Return the [x, y] coordinate for the center point of the cell that contains the specified text.  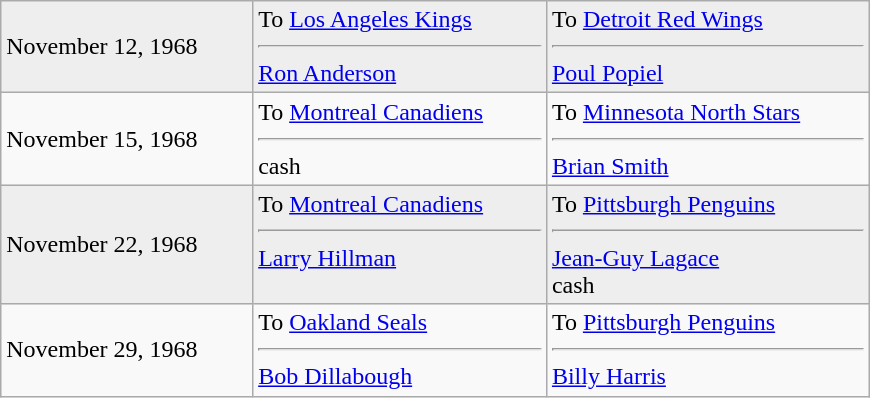
November 15, 1968 [127, 139]
To Detroit Red WingsPoul Popiel [708, 47]
November 29, 1968 [127, 350]
November 22, 1968 [127, 244]
To Pittsburgh PenguinsBilly Harris [708, 350]
November 12, 1968 [127, 47]
To Los Angeles KingsRon Anderson [400, 47]
To Minnesota North StarsBrian Smith [708, 139]
To Oakland SealsBob Dillabough [400, 350]
To Montreal CanadiensLarry Hillman [400, 244]
To Pittsburgh PenguinsJean-Guy Lagacecash [708, 244]
To Montreal Canadienscash [400, 139]
